Return (x, y) of the center of cell containing provided text 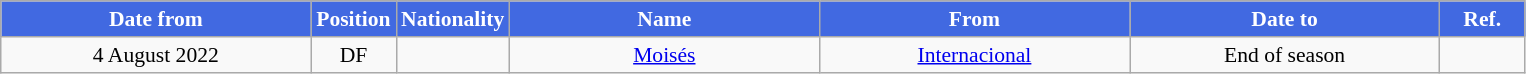
Position (354, 19)
Date to (1285, 19)
Internacional (974, 55)
Nationality (452, 19)
DF (354, 55)
Date from (156, 19)
Ref. (1482, 19)
Moisés (664, 55)
4 August 2022 (156, 55)
Name (664, 19)
End of season (1285, 55)
From (974, 19)
